Locate the cell with the specified text and output its [X, Y] center coordinate. 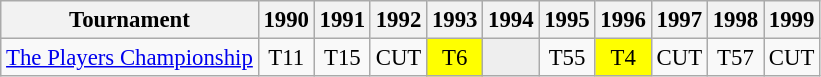
T6 [455, 58]
1991 [342, 20]
1996 [623, 20]
1999 [792, 20]
T4 [623, 58]
T57 [735, 58]
1994 [511, 20]
T55 [567, 58]
1995 [567, 20]
1998 [735, 20]
1992 [398, 20]
T11 [286, 58]
T15 [342, 58]
1990 [286, 20]
1993 [455, 20]
Tournament [130, 20]
1997 [679, 20]
The Players Championship [130, 58]
